Find where the given text appears and provide that cell's center as [x, y] coordinate. 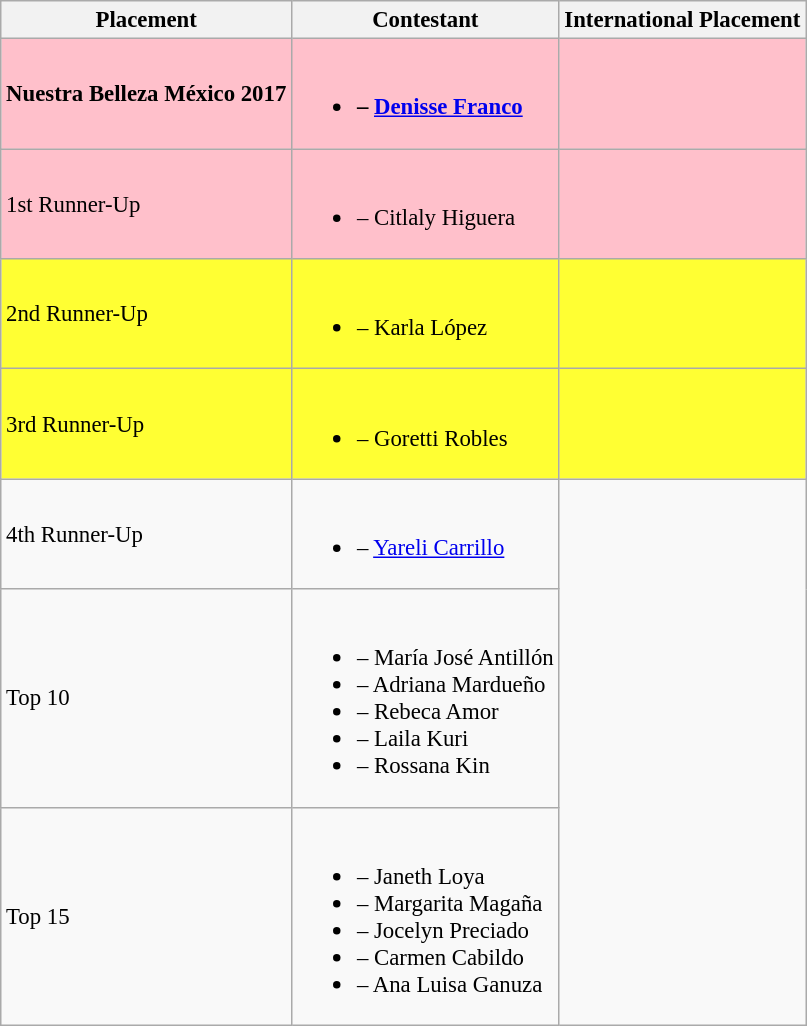
– Janeth Loya – Margarita Magaña – Jocelyn Preciado – Carmen Cabildo – Ana Luisa Ganuza [426, 916]
4th Runner-Up [146, 534]
– Karla López [426, 314]
3rd Runner-Up [146, 424]
Top 10 [146, 698]
Contestant [426, 20]
– Citlaly Higuera [426, 204]
1st Runner-Up [146, 204]
– Yareli Carrillo [426, 534]
International Placement [682, 20]
– Goretti Robles [426, 424]
Nuestra Belleza México 2017 [146, 94]
– María José Antillón – Adriana Mardueño – Rebeca Amor – Laila Kuri – Rossana Kin [426, 698]
Placement [146, 20]
Top 15 [146, 916]
2nd Runner-Up [146, 314]
– Denisse Franco [426, 94]
